Output the (x, y) coordinate of the center of the cell containing the given text.  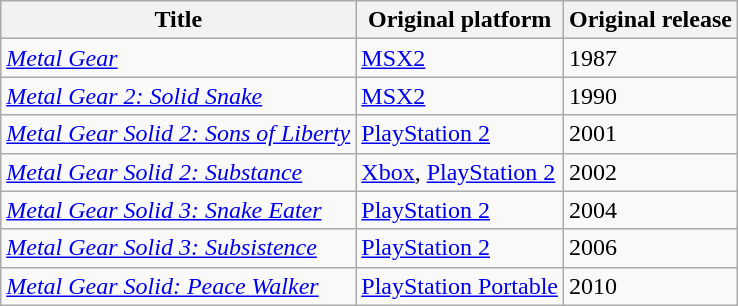
Title (178, 20)
1990 (651, 96)
1987 (651, 58)
2006 (651, 248)
2004 (651, 210)
2001 (651, 134)
Metal Gear Solid: Peace Walker (178, 286)
PlayStation Portable (460, 286)
2002 (651, 172)
Xbox, PlayStation 2 (460, 172)
Metal Gear (178, 58)
2010 (651, 286)
Metal Gear Solid 3: Snake Eater (178, 210)
Original platform (460, 20)
Metal Gear Solid 2: Sons of Liberty (178, 134)
Metal Gear 2: Solid Snake (178, 96)
Original release (651, 20)
Metal Gear Solid 3: Subsistence (178, 248)
Metal Gear Solid 2: Substance (178, 172)
